Locate the cell with the specified text and output its [X, Y] center coordinate. 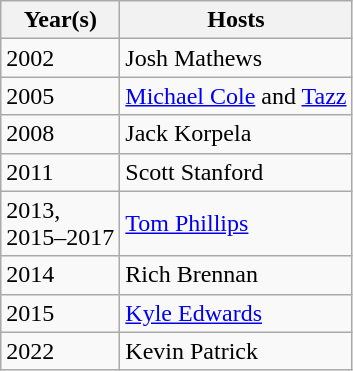
2013, 2015–2017 [60, 224]
Year(s) [60, 20]
Kevin Patrick [236, 351]
Jack Korpela [236, 134]
2011 [60, 172]
2002 [60, 58]
Tom Phillips [236, 224]
Kyle Edwards [236, 313]
Scott Stanford [236, 172]
Rich Brennan [236, 275]
2008 [60, 134]
2022 [60, 351]
2005 [60, 96]
2015 [60, 313]
Michael Cole and Tazz [236, 96]
Hosts [236, 20]
2014 [60, 275]
Josh Mathews [236, 58]
